Return (X, Y) of the center of cell containing provided text 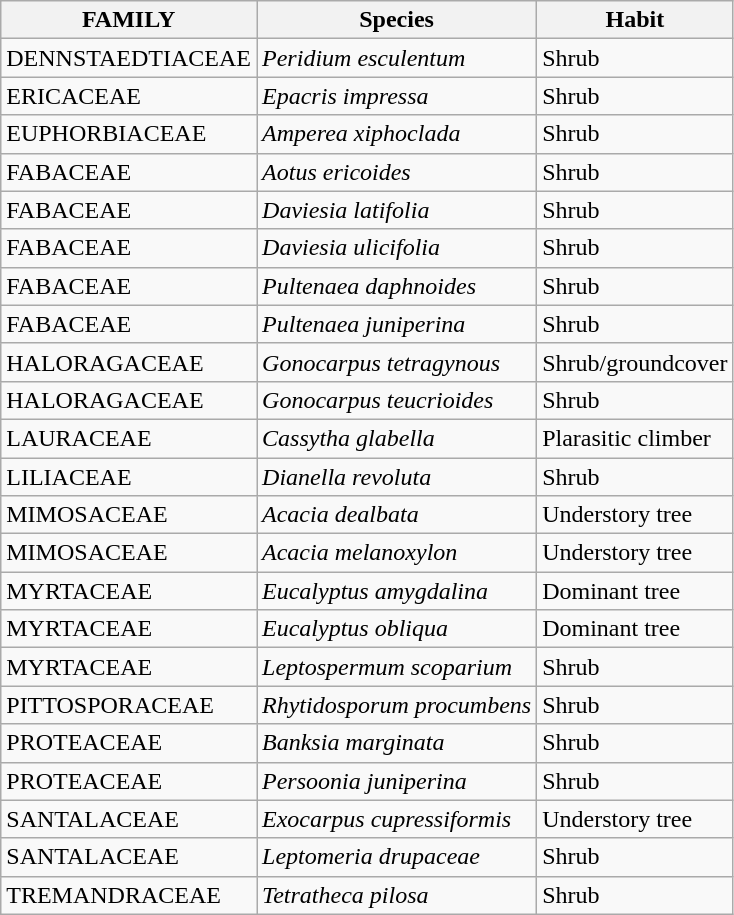
LILIACEAE (129, 477)
Plarasitic climber (635, 438)
EUPHORBIACEAE (129, 134)
Epacris impressa (397, 96)
Aotus ericoides (397, 172)
Exocarpus cupressiformis (397, 819)
LAURACEAE (129, 438)
Shrub/groundcover (635, 362)
Amperea xiphoclada (397, 134)
Acacia dealbata (397, 515)
Daviesia latifolia (397, 210)
PITTOSPORACEAE (129, 705)
Tetratheca pilosa (397, 895)
Daviesia ulicifolia (397, 248)
ERICACEAE (129, 96)
Pultenaea daphnoides (397, 286)
Cassytha glabella (397, 438)
Leptospermum scoparium (397, 667)
FAMILY (129, 20)
Eucalyptus amygdalina (397, 591)
Persoonia juniperina (397, 781)
Gonocarpus teucrioides (397, 400)
Habit (635, 20)
Pultenaea juniperina (397, 324)
Peridium esculentum (397, 58)
Leptomeria drupaceae (397, 857)
Acacia melanoxylon (397, 553)
DENNSTAEDTIACEAE (129, 58)
Banksia marginata (397, 743)
Rhytidosporum procumbens (397, 705)
Species (397, 20)
TREMANDRACEAE (129, 895)
Dianella revoluta (397, 477)
Eucalyptus obliqua (397, 629)
Gonocarpus tetragynous (397, 362)
